Capture the cell that displays the provided text and extract its [x, y] central coordinate. 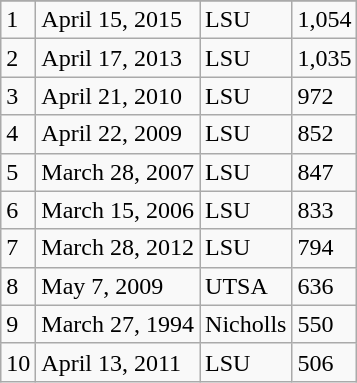
March 28, 2012 [118, 248]
March 15, 2006 [118, 210]
636 [324, 286]
833 [324, 210]
UTSA [246, 286]
1 [18, 20]
4 [18, 134]
9 [18, 324]
852 [324, 134]
2 [18, 58]
550 [324, 324]
3 [18, 96]
April 15, 2015 [118, 20]
April 13, 2011 [118, 362]
April 21, 2010 [118, 96]
847 [324, 172]
506 [324, 362]
Nicholls [246, 324]
March 28, 2007 [118, 172]
April 17, 2013 [118, 58]
1,035 [324, 58]
972 [324, 96]
May 7, 2009 [118, 286]
5 [18, 172]
March 27, 1994 [118, 324]
April 22, 2009 [118, 134]
10 [18, 362]
7 [18, 248]
6 [18, 210]
8 [18, 286]
1,054 [324, 20]
794 [324, 248]
